Detect which cell encompasses the target text, then output its [x, y] center coordinate. 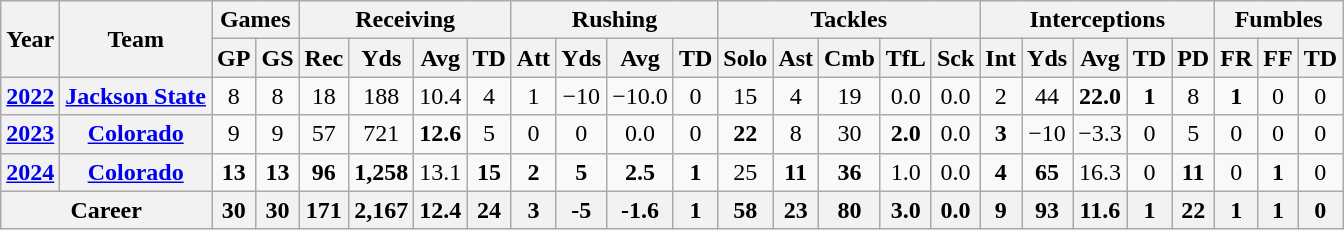
Year [30, 39]
3.0 [906, 210]
65 [1048, 172]
Fumbles [1279, 20]
Att [533, 58]
2.0 [906, 134]
Team [136, 39]
FF [1278, 58]
44 [1048, 96]
22.0 [1100, 96]
PD [1194, 58]
19 [850, 96]
93 [1048, 210]
Receiving [405, 20]
2022 [30, 96]
2,167 [382, 210]
Rushing [614, 20]
188 [382, 96]
Interceptions [1098, 20]
Tackles [849, 20]
57 [324, 134]
18 [324, 96]
TfL [906, 58]
Rec [324, 58]
−3.3 [1100, 134]
11.6 [1100, 210]
GS [278, 58]
-1.6 [640, 210]
721 [382, 134]
80 [850, 210]
Int [1001, 58]
23 [796, 210]
24 [489, 210]
1,258 [382, 172]
Solo [746, 58]
2023 [30, 134]
12.6 [440, 134]
Ast [796, 58]
GP [234, 58]
25 [746, 172]
FR [1236, 58]
36 [850, 172]
−10.0 [640, 96]
Jackson State [136, 96]
-5 [582, 210]
2.5 [640, 172]
58 [746, 210]
1.0 [906, 172]
12.4 [440, 210]
13.1 [440, 172]
Games [256, 20]
Sck [955, 58]
Career [106, 210]
171 [324, 210]
Cmb [850, 58]
96 [324, 172]
16.3 [1100, 172]
10.4 [440, 96]
2024 [30, 172]
